Find where the given text appears and provide that cell's center as (X, Y) coordinate. 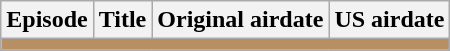
Original airdate (240, 20)
Title (122, 20)
US airdate (390, 20)
Episode (47, 20)
